Return (x, y) of the center of cell containing provided text 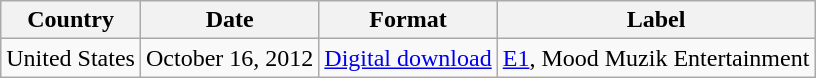
Digital download (408, 58)
Country (71, 20)
E1, Mood Muzik Entertainment (656, 58)
Format (408, 20)
Date (229, 20)
United States (71, 58)
Label (656, 20)
October 16, 2012 (229, 58)
